Scan for the cell matching the given text and deliver its (x, y) coordinate at center. 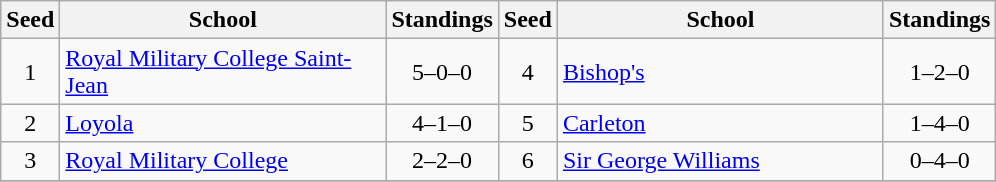
0–4–0 (939, 161)
4 (528, 72)
2–2–0 (442, 161)
Loyola (223, 123)
6 (528, 161)
3 (30, 161)
Carleton (720, 123)
Bishop's (720, 72)
Sir George Williams (720, 161)
1–2–0 (939, 72)
5 (528, 123)
4–1–0 (442, 123)
2 (30, 123)
1–4–0 (939, 123)
Royal Military College Saint-Jean (223, 72)
1 (30, 72)
5–0–0 (442, 72)
Royal Military College (223, 161)
